Find where the given text appears and provide that cell's center as [x, y] coordinate. 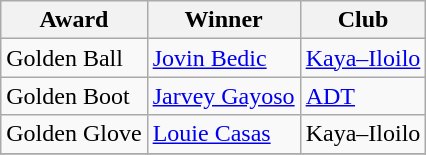
Louie Casas [224, 134]
Jarvey Gayoso [224, 96]
ADT [363, 96]
Club [363, 20]
Golden Ball [74, 58]
Golden Boot [74, 96]
Golden Glove [74, 134]
Award [74, 20]
Jovin Bedic [224, 58]
Winner [224, 20]
